Scan for the cell matching the given text and deliver its (X, Y) coordinate at center. 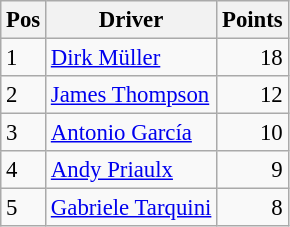
12 (252, 95)
9 (252, 170)
Points (252, 20)
8 (252, 208)
3 (24, 133)
James Thompson (132, 95)
4 (24, 170)
Dirk Müller (132, 58)
Andy Priaulx (132, 170)
Driver (132, 20)
Pos (24, 20)
1 (24, 58)
10 (252, 133)
2 (24, 95)
18 (252, 58)
Gabriele Tarquini (132, 208)
5 (24, 208)
Antonio García (132, 133)
